Scan for the cell matching the given text and deliver its [x, y] coordinate at center. 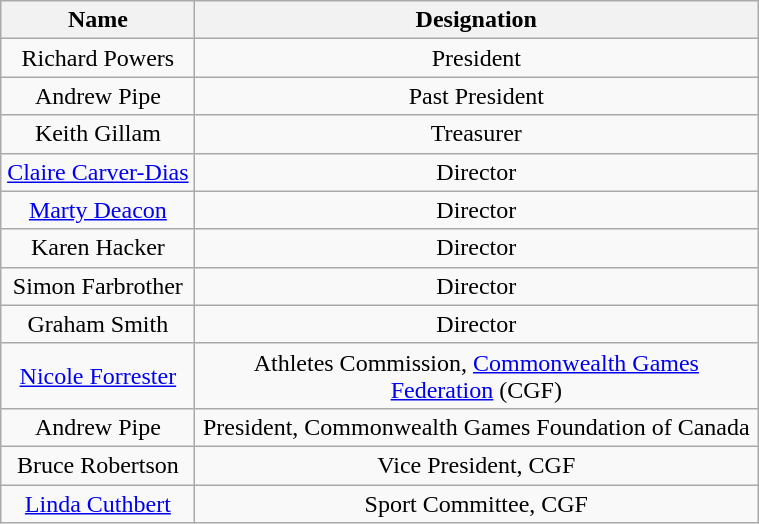
Richard Powers [98, 58]
Graham Smith [98, 324]
Past President [476, 96]
Marty Deacon [98, 210]
Vice President, CGF [476, 465]
Athletes Commission, Commonwealth GamesFederation (CGF) [476, 376]
Sport Committee, CGF [476, 503]
Designation [476, 20]
Keith Gillam [98, 134]
Nicole Forrester [98, 376]
Linda Cuthbert [98, 503]
Simon Farbrother [98, 286]
Bruce Robertson [98, 465]
Name [98, 20]
Karen Hacker [98, 248]
Treasurer [476, 134]
Claire Carver-Dias [98, 172]
President [476, 58]
President, Commonwealth Games Foundation of Canada [476, 427]
